For the text-containing cell, return its midpoint in (X, Y) coordinate format. 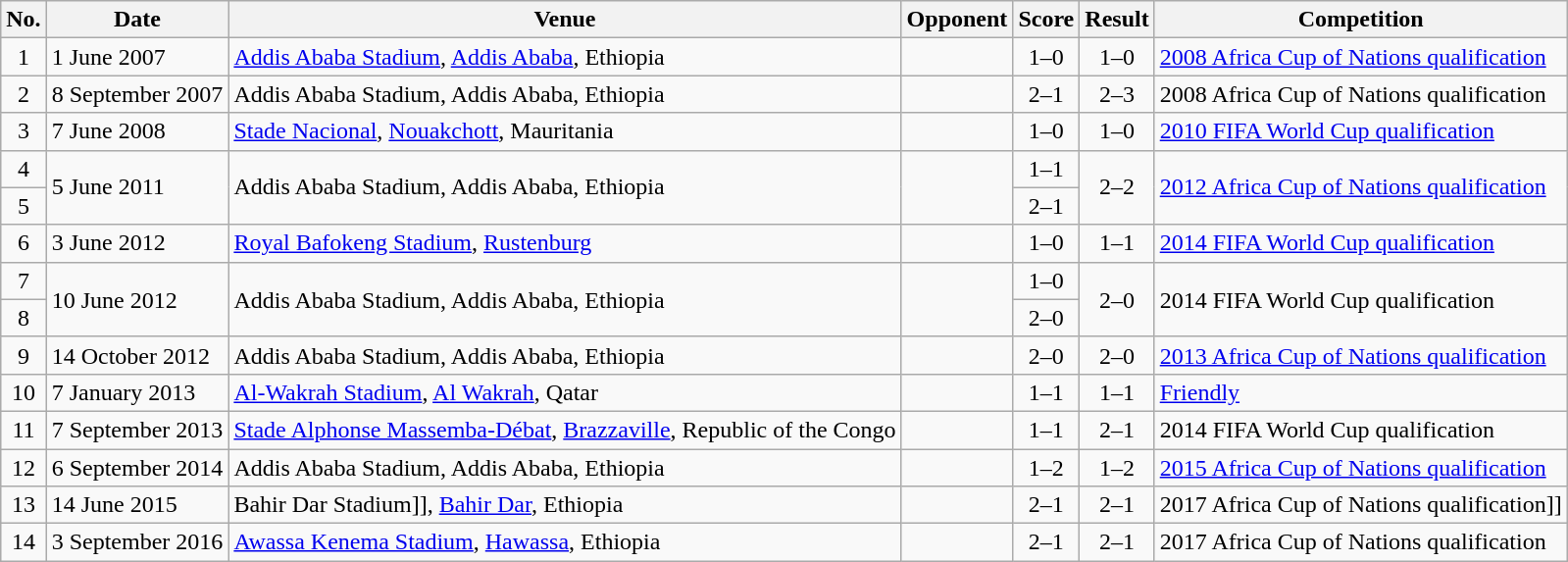
3 (24, 131)
5 (24, 206)
4 (24, 169)
6 September 2014 (137, 468)
7 January 2013 (137, 392)
14 June 2015 (137, 505)
No. (24, 20)
10 (24, 392)
9 (24, 355)
2–3 (1117, 94)
8 September 2007 (137, 94)
Bahir Dar Stadium]], Bahir Dar, Ethiopia (565, 505)
Royal Bafokeng Stadium, Rustenburg (565, 243)
1 June 2007 (137, 57)
3 June 2012 (137, 243)
7 June 2008 (137, 131)
3 September 2016 (137, 542)
Date (137, 20)
2–2 (1117, 187)
2 (24, 94)
1 (24, 57)
2010 FIFA World Cup qualification (1361, 131)
Result (1117, 20)
7 (24, 281)
Score (1046, 20)
Awassa Kenema Stadium, Hawassa, Ethiopia (565, 542)
Competition (1361, 20)
14 October 2012 (137, 355)
5 June 2011 (137, 187)
13 (24, 505)
10 June 2012 (137, 299)
Venue (565, 20)
2015 Africa Cup of Nations qualification (1361, 468)
7 September 2013 (137, 430)
Opponent (957, 20)
2017 Africa Cup of Nations qualification]] (1361, 505)
2017 Africa Cup of Nations qualification (1361, 542)
Friendly (1361, 392)
6 (24, 243)
Stade Nacional, Nouakchott, Mauritania (565, 131)
Stade Alphonse Massemba-Débat, Brazzaville, Republic of the Congo (565, 430)
12 (24, 468)
14 (24, 542)
2013 Africa Cup of Nations qualification (1361, 355)
11 (24, 430)
2012 Africa Cup of Nations qualification (1361, 187)
Al-Wakrah Stadium, Al Wakrah, Qatar (565, 392)
8 (24, 318)
